Pinpoint the cell where the given text exists, returning its (x, y) midpoint coordinate. 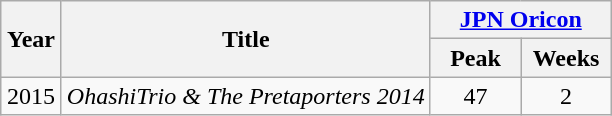
Peak (476, 58)
Year (32, 39)
2 (566, 96)
47 (476, 96)
Weeks (566, 58)
JPN Oricon (520, 20)
OhashiTrio & The Pretaporters 2014 (246, 96)
Title (246, 39)
2015 (32, 96)
